Scan for the cell matching the given text and deliver its (x, y) coordinate at center. 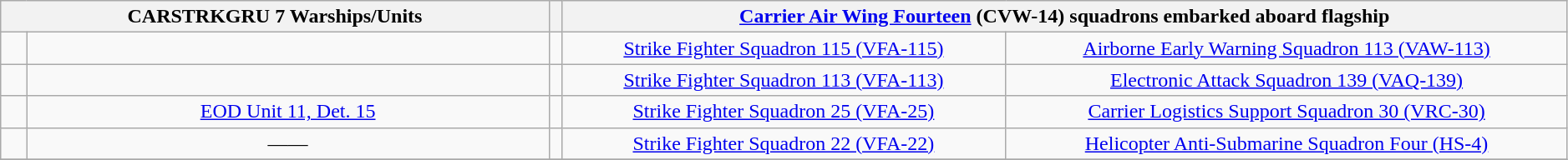
Strike Fighter Squadron 115 (VFA-115) (784, 48)
Strike Fighter Squadron 113 (VFA-113) (784, 80)
Airborne Early Warning Squadron 113 (VAW-113) (1286, 48)
CARSTRKGRU 7 Warships/Units (275, 17)
Electronic Attack Squadron 139 (VAQ-139) (1286, 80)
Carrier Air Wing Fourteen (CVW-14) squadrons embarked aboard flagship (1064, 17)
EOD Unit 11, Det. 15 (287, 112)
Helicopter Anti-Submarine Squadron Four (HS-4) (1286, 143)
Strike Fighter Squadron 25 (VFA-25) (784, 112)
Strike Fighter Squadron 22 (VFA-22) (784, 143)
Carrier Logistics Support Squadron 30 (VRC-30) (1286, 112)
—— (287, 143)
